For the text-containing cell, return its midpoint in (X, Y) coordinate format. 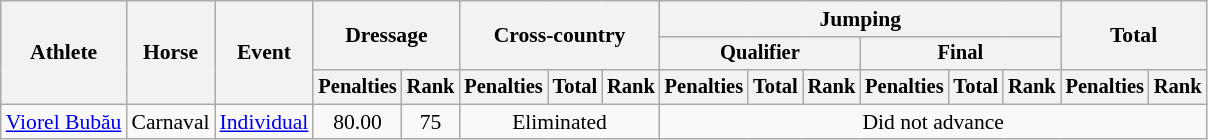
Final (960, 54)
Carnaval (170, 122)
Jumping (860, 19)
Viorel Bubău (64, 122)
Eliminated (559, 122)
Event (264, 52)
Did not advance (934, 122)
Cross-country (559, 36)
75 (431, 122)
Dressage (386, 36)
Individual (264, 122)
Horse (170, 52)
80.00 (357, 122)
Athlete (64, 52)
Qualifier (760, 54)
